Identify which cell holds the provided text, then report its (X, Y) central coordinate. 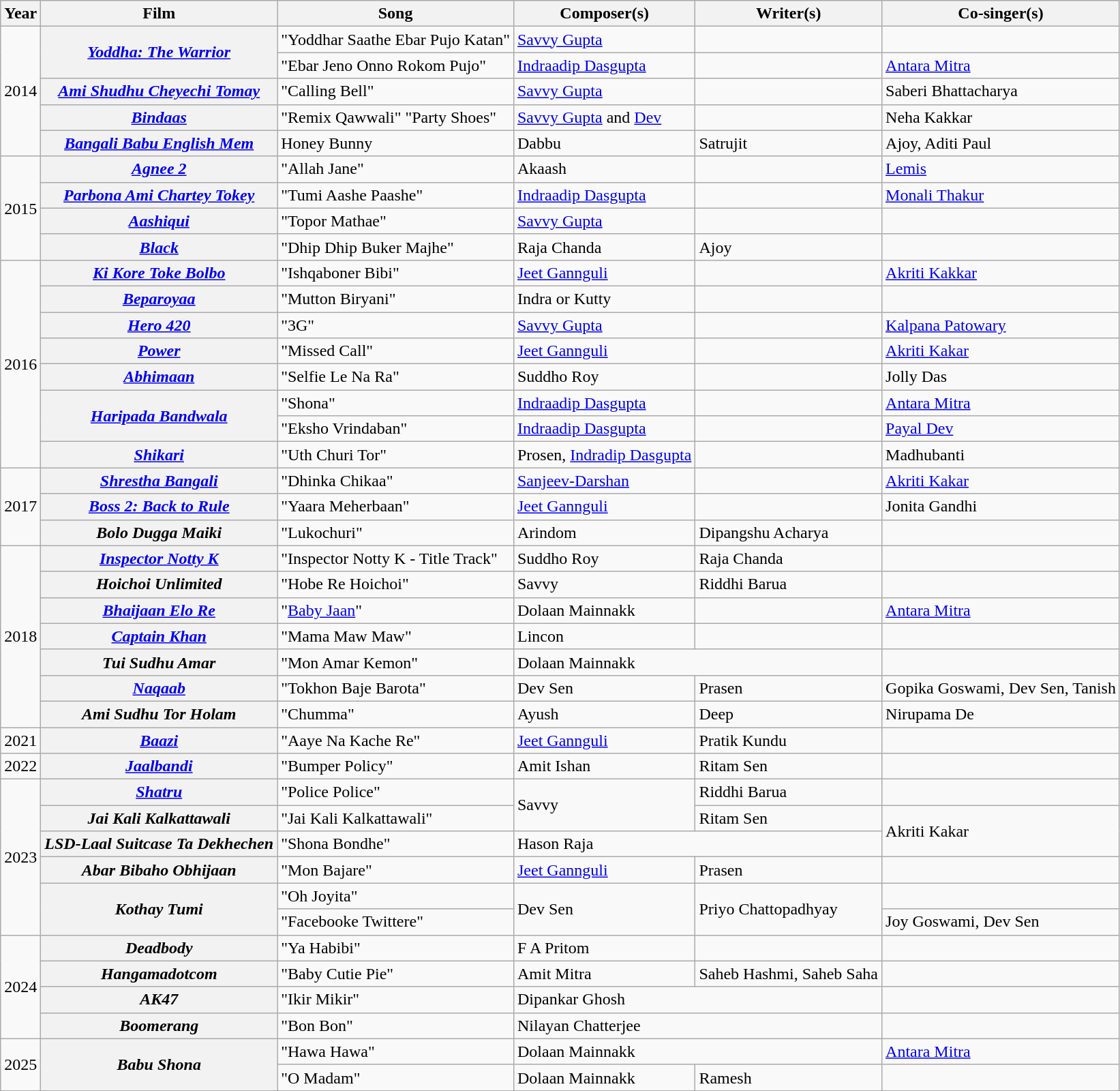
Abhimaan (160, 377)
"Baby Jaan" (395, 610)
Lincon (604, 636)
AK47 (160, 1000)
"Calling Bell" (395, 91)
LSD-Laal Suitcase Ta Dekhechen (160, 844)
"Ishqaboner Bibi" (395, 273)
"Hawa Hawa" (395, 1051)
Song (395, 14)
Akriti Kakkar (1001, 273)
Baazi (160, 740)
"Topor Mathae" (395, 221)
Shatru (160, 792)
"Remix Qawwali" "Party Shoes" (395, 117)
Kalpana Patowary (1001, 325)
Bindaas (160, 117)
2017 (20, 507)
Dipankar Ghosh (697, 1000)
Parbona Ami Chartey Tokey (160, 195)
Writer(s) (789, 14)
Shikari (160, 455)
"Jai Kali Kalkattawali" (395, 818)
Madhubanti (1001, 455)
Ki Kore Toke Bolbo (160, 273)
"Yoddhar Saathe Ebar Pujo Katan" (395, 40)
"Inspector Notty K - Title Track" (395, 558)
"Bon Bon" (395, 1026)
"Lukochuri" (395, 533)
Beparoyaa (160, 299)
"Dhinka Chikaa" (395, 481)
Neha Kakkar (1001, 117)
Hero 420 (160, 325)
"Yaara Meherbaan" (395, 507)
Priyo Chattopadhyay (789, 909)
Hason Raja (697, 844)
Captain Khan (160, 636)
Yoddha: The Warrior (160, 53)
Tui Sudhu Amar (160, 662)
Boomerang (160, 1026)
Haripada Bandwala (160, 416)
2014 (20, 91)
2022 (20, 766)
Ami Shudhu Cheyechi Tomay (160, 91)
"Ya Habibi" (395, 948)
"Baby Cutie Pie" (395, 974)
"Tokhon Baje Barota" (395, 688)
Amit Mitra (604, 974)
Composer(s) (604, 14)
"Facebooke Twittere" (395, 922)
Gopika Goswami, Dev Sen, Tanish (1001, 688)
Naqaab (160, 688)
"Missed Call" (395, 351)
"3G" (395, 325)
Inspector Notty K (160, 558)
Arindom (604, 533)
Ramesh (789, 1077)
"Ebar Jeno Onno Rokom Pujo" (395, 65)
Film (160, 14)
Jolly Das (1001, 377)
Year (20, 14)
Deadbody (160, 948)
"Shona" (395, 403)
Boss 2: Back to Rule (160, 507)
Deep (789, 714)
Ajoy (789, 247)
"Mon Amar Kemon" (395, 662)
Saberi Bhattacharya (1001, 91)
F A Pritom (604, 948)
Aashiqui (160, 221)
"Tumi Aashe Paashe" (395, 195)
Ajoy, Aditi Paul (1001, 143)
"Eksho Vrindaban" (395, 429)
"Selfie Le Na Ra" (395, 377)
"Uth Churi Tor" (395, 455)
"Mutton Biryani" (395, 299)
Black (160, 247)
"Mon Bajare" (395, 870)
"Police Police" (395, 792)
Co-singer(s) (1001, 14)
Dipangshu Acharya (789, 533)
Nirupama De (1001, 714)
Indra or Kutty (604, 299)
Prosen, Indradip Dasgupta (604, 455)
Ayush (604, 714)
Bhaijaan Elo Re (160, 610)
"Shona Bondhe" (395, 844)
Ami Sudhu Tor Holam (160, 714)
"Dhip Dhip Buker Majhe" (395, 247)
Kothay Tumi (160, 909)
Dabbu (604, 143)
Jaalbandi (160, 766)
2016 (20, 363)
2015 (20, 208)
Hoichoi Unlimited (160, 584)
Savvy Gupta and Dev (604, 117)
"Allah Jane" (395, 169)
Abar Bibaho Obhijaan (160, 870)
2021 (20, 740)
2023 (20, 857)
Babu Shona (160, 1064)
"Aaye Na Kache Re" (395, 740)
Pratik Kundu (789, 740)
Power (160, 351)
"Ikir Mikir" (395, 1000)
2018 (20, 636)
Sanjeev-Darshan (604, 481)
Hangamadotcom (160, 974)
"Chumma" (395, 714)
Nilayan Chatterjee (697, 1026)
Bolo Dugga Maiki (160, 533)
Akaash (604, 169)
"Mama Maw Maw" (395, 636)
"Bumper Policy" (395, 766)
Monali Thakur (1001, 195)
Shrestha Bangali (160, 481)
Payal Dev (1001, 429)
Jonita Gandhi (1001, 507)
Honey Bunny (395, 143)
2024 (20, 987)
Amit Ishan (604, 766)
Jai Kali Kalkattawali (160, 818)
Lemis (1001, 169)
"Hobe Re Hoichoi" (395, 584)
Joy Goswami, Dev Sen (1001, 922)
Agnee 2 (160, 169)
Saheb Hashmi, Saheb Saha (789, 974)
"O Madam" (395, 1077)
2025 (20, 1064)
Bangali Babu English Mem (160, 143)
Satrujit (789, 143)
"Oh Joyita" (395, 896)
